Determine the (x, y) coordinate at the center of the cell enclosing the given text.  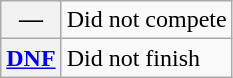
DNF (31, 58)
— (31, 20)
Did not finish (146, 58)
Did not compete (146, 20)
